Locate the cell with the specified text and output its [X, Y] center coordinate. 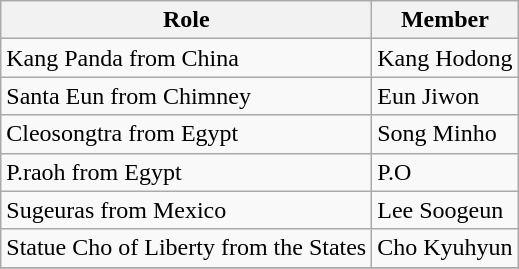
Cleosongtra from Egypt [186, 134]
Santa Eun from Chimney [186, 96]
Statue Cho of Liberty from the States [186, 248]
Member [445, 20]
Kang Panda from China [186, 58]
Cho Kyuhyun [445, 248]
P.O [445, 172]
P.raoh from Egypt [186, 172]
Lee Soogeun [445, 210]
Eun Jiwon [445, 96]
Song Minho [445, 134]
Role [186, 20]
Sugeuras from Mexico [186, 210]
Kang Hodong [445, 58]
